For the text-containing cell, return its midpoint in (x, y) coordinate format. 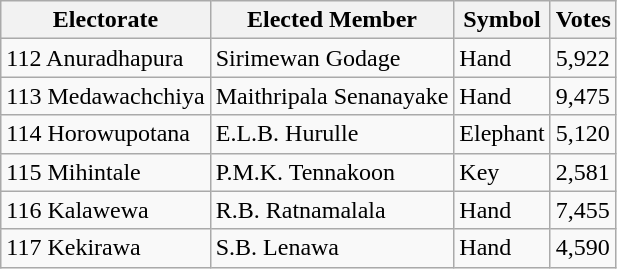
5,922 (583, 58)
115 Mihintale (106, 172)
113 Medawachchiya (106, 96)
116 Kalawewa (106, 210)
P.M.K. Tennakoon (332, 172)
7,455 (583, 210)
Symbol (502, 20)
114 Horowupotana (106, 134)
S.B. Lenawa (332, 248)
4,590 (583, 248)
9,475 (583, 96)
Sirimewan Godage (332, 58)
R.B. Ratnamalala (332, 210)
117 Kekirawa (106, 248)
E.L.B. Hurulle (332, 134)
Electorate (106, 20)
Elected Member (332, 20)
Key (502, 172)
5,120 (583, 134)
Elephant (502, 134)
Maithripala Senanayake (332, 96)
2,581 (583, 172)
Votes (583, 20)
112 Anuradhapura (106, 58)
